Provide the [x, y] coordinate of the cell's center where the given text is located.  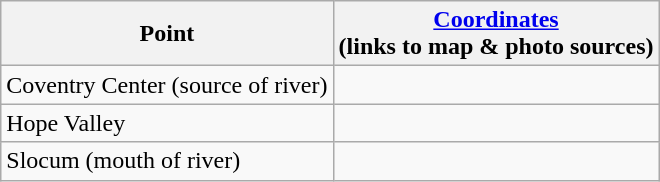
Coordinates(links to map & photo sources) [496, 34]
Slocum (mouth of river) [167, 161]
Point [167, 34]
Coventry Center (source of river) [167, 85]
Hope Valley [167, 123]
